Scan for the cell matching the given text and deliver its (x, y) coordinate at center. 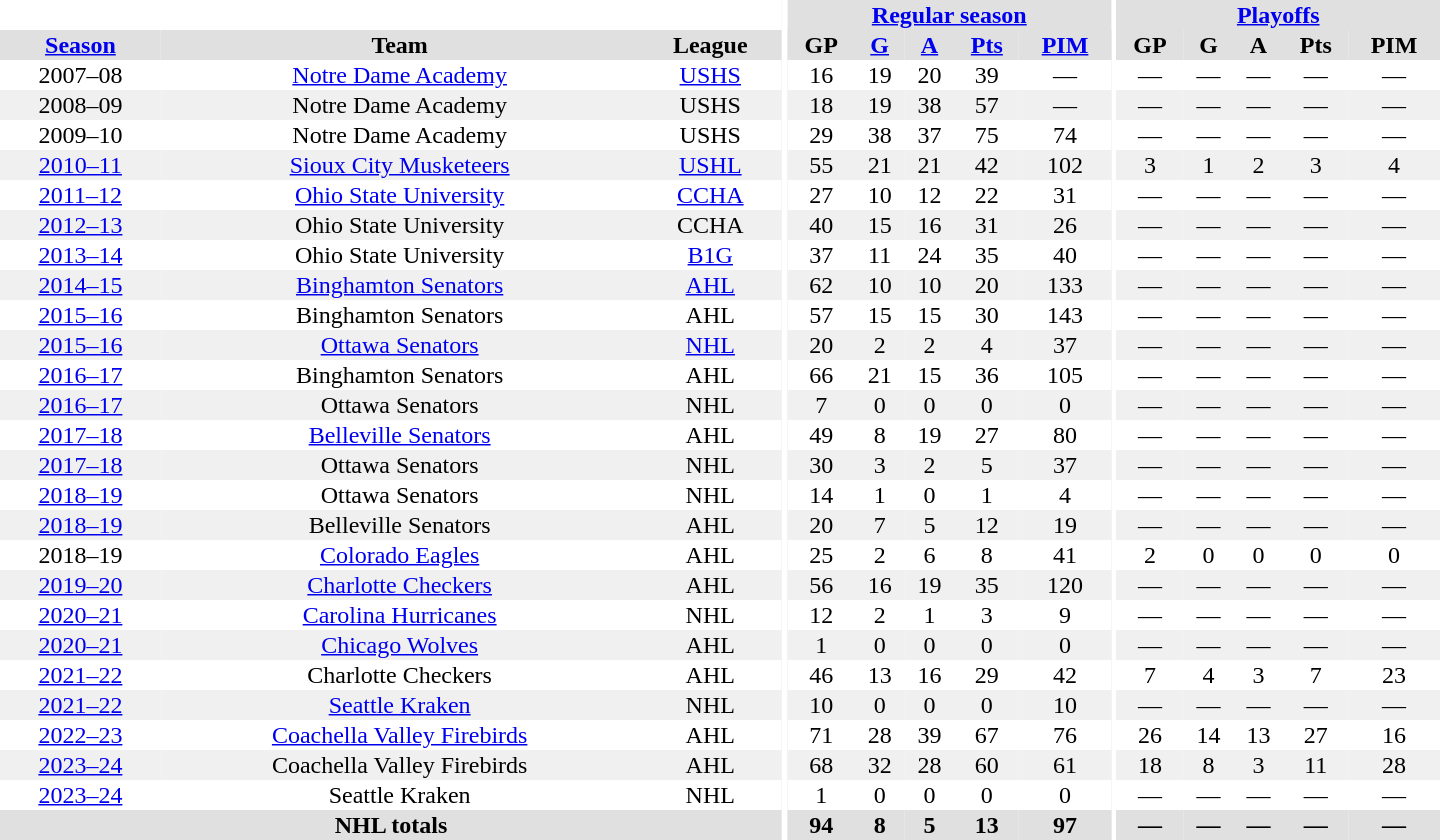
Team (400, 45)
56 (822, 585)
41 (1065, 555)
Carolina Hurricanes (400, 615)
Playoffs (1278, 15)
60 (986, 765)
2008–09 (80, 105)
120 (1065, 585)
36 (986, 375)
24 (930, 255)
74 (1065, 135)
133 (1065, 285)
25 (822, 555)
23 (1394, 675)
32 (880, 765)
55 (822, 165)
2014–15 (80, 285)
61 (1065, 765)
9 (1065, 615)
2007–08 (80, 75)
2009–10 (80, 135)
71 (822, 735)
NHL totals (391, 825)
2022–23 (80, 735)
46 (822, 675)
6 (930, 555)
2010–11 (80, 165)
94 (822, 825)
75 (986, 135)
105 (1065, 375)
80 (1065, 435)
62 (822, 285)
143 (1065, 315)
Season (80, 45)
2011–12 (80, 195)
League (711, 45)
67 (986, 735)
Chicago Wolves (400, 645)
Sioux City Musketeers (400, 165)
B1G (711, 255)
USHL (711, 165)
76 (1065, 735)
2019–20 (80, 585)
102 (1065, 165)
97 (1065, 825)
22 (986, 195)
Regular season (950, 15)
49 (822, 435)
68 (822, 765)
66 (822, 375)
Colorado Eagles (400, 555)
2013–14 (80, 255)
2012–13 (80, 225)
